Scan for the cell matching the given text and deliver its [X, Y] coordinate at center. 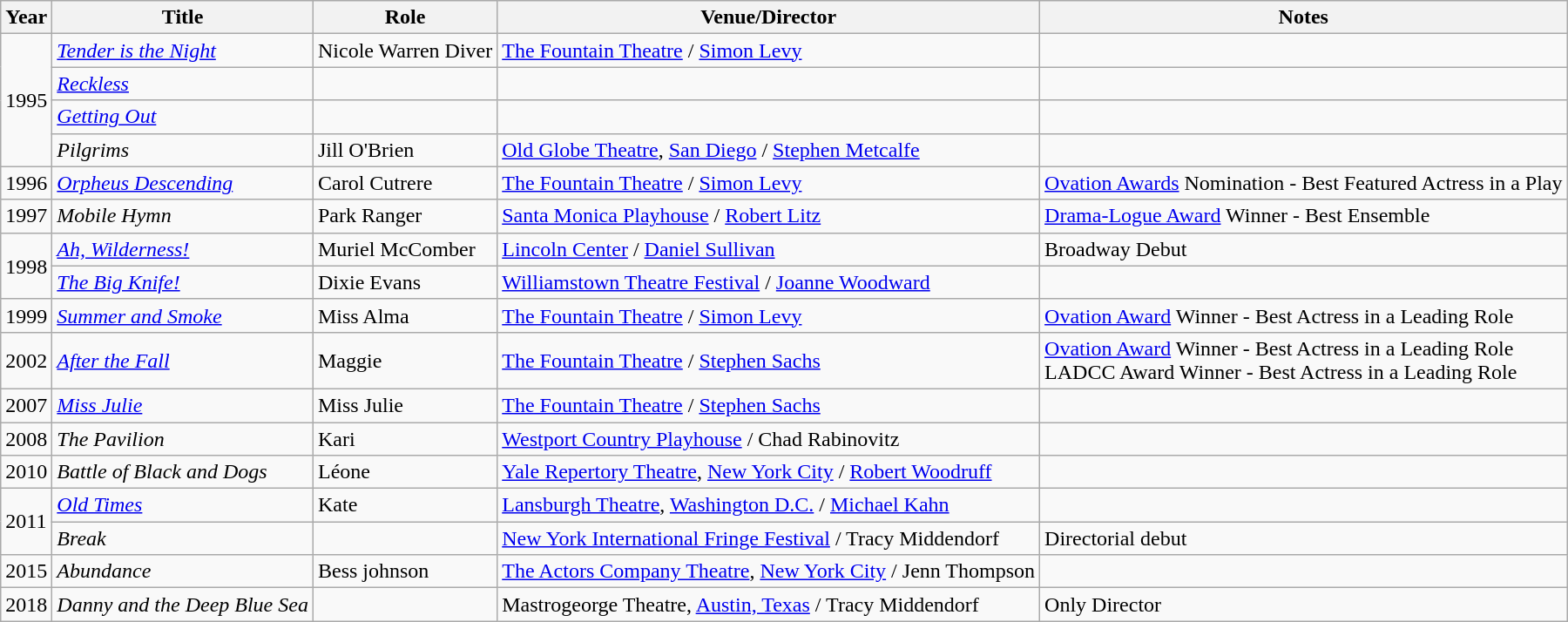
2010 [26, 472]
Westport Country Playhouse / Chad Rabinovitz [768, 438]
Drama-Logue Award Winner - Best Ensemble [1303, 216]
2015 [26, 571]
Directorial debut [1303, 538]
Only Director [1303, 605]
Abundance [183, 571]
Mobile Hymn [183, 216]
Orpheus Descending [183, 183]
After the Fall [183, 361]
Park Ranger [404, 216]
Kari [404, 438]
Kate [404, 505]
The Big Knife! [183, 282]
Broadway Debut [1303, 249]
Title [183, 17]
Ovation Award Winner - Best Actress in a Leading Role [1303, 315]
Ah, Wilderness! [183, 249]
2011 [26, 522]
Reckless [183, 84]
1998 [26, 266]
Léone [404, 472]
1997 [26, 216]
Tender is the Night [183, 51]
Carol Cutrere [404, 183]
Lincoln Center / Daniel Sullivan [768, 249]
Yale Repertory Theatre, New York City / Robert Woodruff [768, 472]
Lansburgh Theatre, Washington D.C. / Michael Kahn [768, 505]
Getting Out [183, 117]
2008 [26, 438]
Old Globe Theatre, San Diego / Stephen Metcalfe [768, 150]
Ovation Award Winner - Best Actress in a Leading RoleLADCC Award Winner - Best Actress in a Leading Role [1303, 361]
Bess johnson [404, 571]
1995 [26, 100]
Year [26, 17]
Santa Monica Playhouse / Robert Litz [768, 216]
Venue/Director [768, 17]
2018 [26, 605]
Notes [1303, 17]
1996 [26, 183]
Old Times [183, 505]
New York International Fringe Festival / Tracy Middendorf [768, 538]
Maggie [404, 361]
Mastrogeorge Theatre, Austin, Texas / Tracy Middendorf [768, 605]
1999 [26, 315]
Nicole Warren Diver [404, 51]
Dixie Evans [404, 282]
Break [183, 538]
Muriel McComber [404, 249]
Miss Alma [404, 315]
The Actors Company Theatre, New York City / Jenn Thompson [768, 571]
2007 [26, 405]
Danny and the Deep Blue Sea [183, 605]
Jill O'Brien [404, 150]
The Pavilion [183, 438]
Summer and Smoke [183, 315]
Pilgrims [183, 150]
Role [404, 17]
Williamstown Theatre Festival / Joanne Woodward [768, 282]
Battle of Black and Dogs [183, 472]
Ovation Awards Nomination - Best Featured Actress in a Play [1303, 183]
2002 [26, 361]
